From the cell containing the given text, extract its center point as (x, y) coordinate. 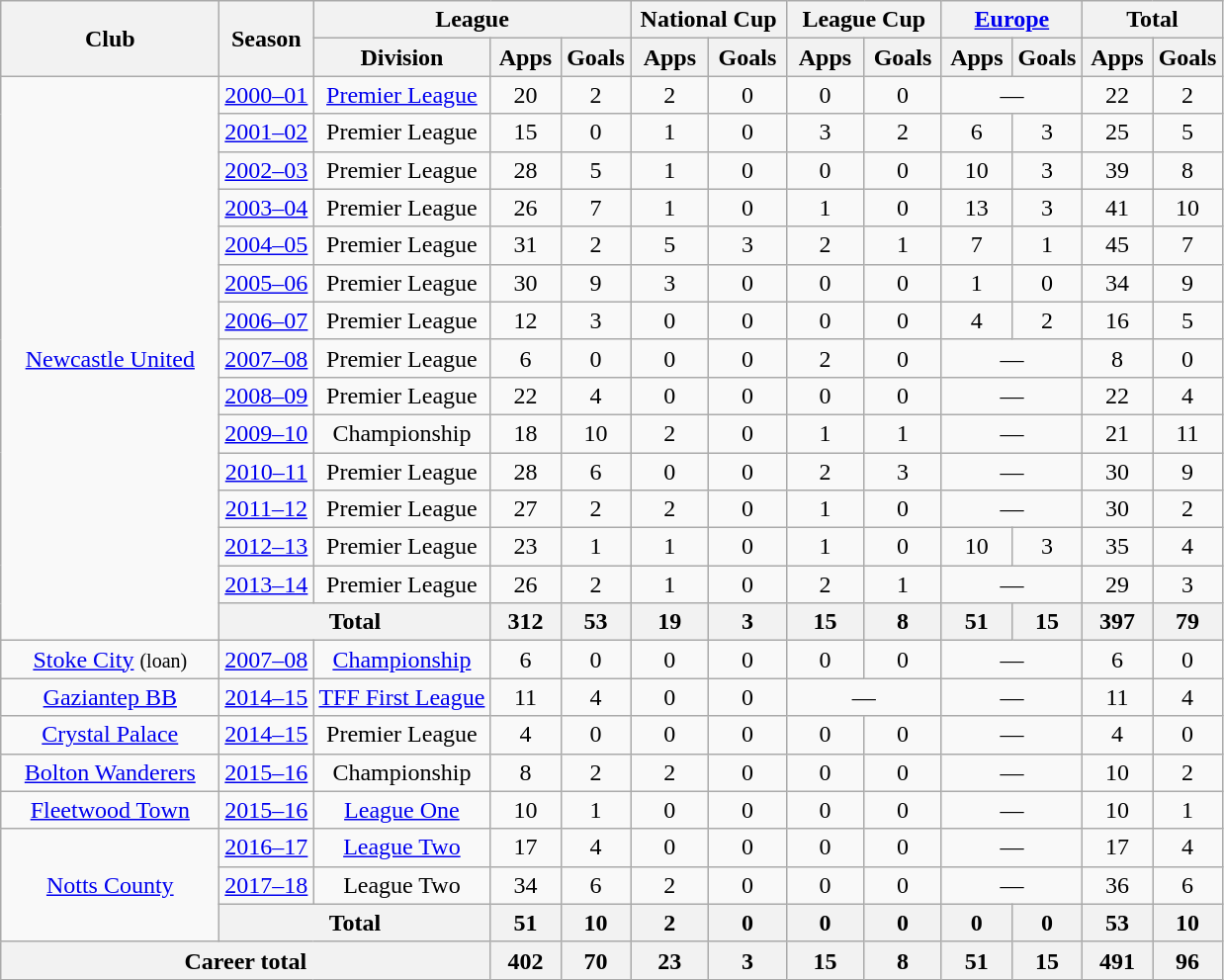
39 (1117, 170)
2017–18 (267, 885)
Club (111, 39)
Gaziantep BB (111, 697)
18 (526, 433)
Career total (245, 960)
Newcastle United (111, 358)
19 (670, 622)
2009–10 (267, 433)
491 (1117, 960)
2012–13 (267, 547)
27 (526, 509)
36 (1117, 885)
16 (1117, 320)
2005–06 (267, 283)
2000–01 (267, 95)
Season (267, 39)
Fleetwood Town (111, 810)
12 (526, 320)
League Cup (864, 20)
29 (1117, 584)
2016–17 (267, 847)
2013–14 (267, 584)
13 (977, 208)
TFF First League (401, 697)
2001–02 (267, 133)
21 (1117, 433)
2011–12 (267, 509)
79 (1188, 622)
35 (1117, 547)
70 (595, 960)
League (473, 20)
Crystal Palace (111, 735)
Division (401, 57)
2008–09 (267, 396)
2002–03 (267, 170)
Notts County (111, 885)
312 (526, 622)
2003–04 (267, 208)
2004–05 (267, 245)
31 (526, 245)
Europe (1011, 20)
397 (1117, 622)
Stoke City (loan) (111, 660)
41 (1117, 208)
96 (1188, 960)
2006–07 (267, 320)
2010–11 (267, 472)
Bolton Wanderers (111, 772)
League One (401, 810)
402 (526, 960)
25 (1117, 133)
45 (1117, 245)
National Cup (708, 20)
20 (526, 95)
